Pinpoint the cell where the given text exists, returning its (x, y) midpoint coordinate. 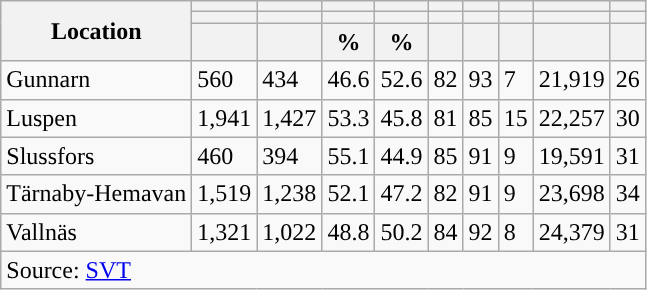
44.9 (402, 156)
7 (516, 80)
34 (628, 194)
Gunnarn (96, 80)
1,941 (224, 118)
15 (516, 118)
Location (96, 31)
84 (446, 232)
560 (224, 80)
53.3 (348, 118)
Tärnaby-Hemavan (96, 194)
48.8 (348, 232)
1,519 (224, 194)
460 (224, 156)
24,379 (572, 232)
434 (290, 80)
1,427 (290, 118)
Source: SVT (324, 270)
55.1 (348, 156)
Luspen (96, 118)
92 (480, 232)
21,919 (572, 80)
Slussfors (96, 156)
22,257 (572, 118)
8 (516, 232)
81 (446, 118)
46.6 (348, 80)
47.2 (402, 194)
394 (290, 156)
23,698 (572, 194)
30 (628, 118)
1,238 (290, 194)
52.1 (348, 194)
45.8 (402, 118)
19,591 (572, 156)
50.2 (402, 232)
26 (628, 80)
93 (480, 80)
Vallnäs (96, 232)
1,022 (290, 232)
52.6 (402, 80)
1,321 (224, 232)
